Extract the (X, Y) coordinate from the center of the cell holding the provided text.  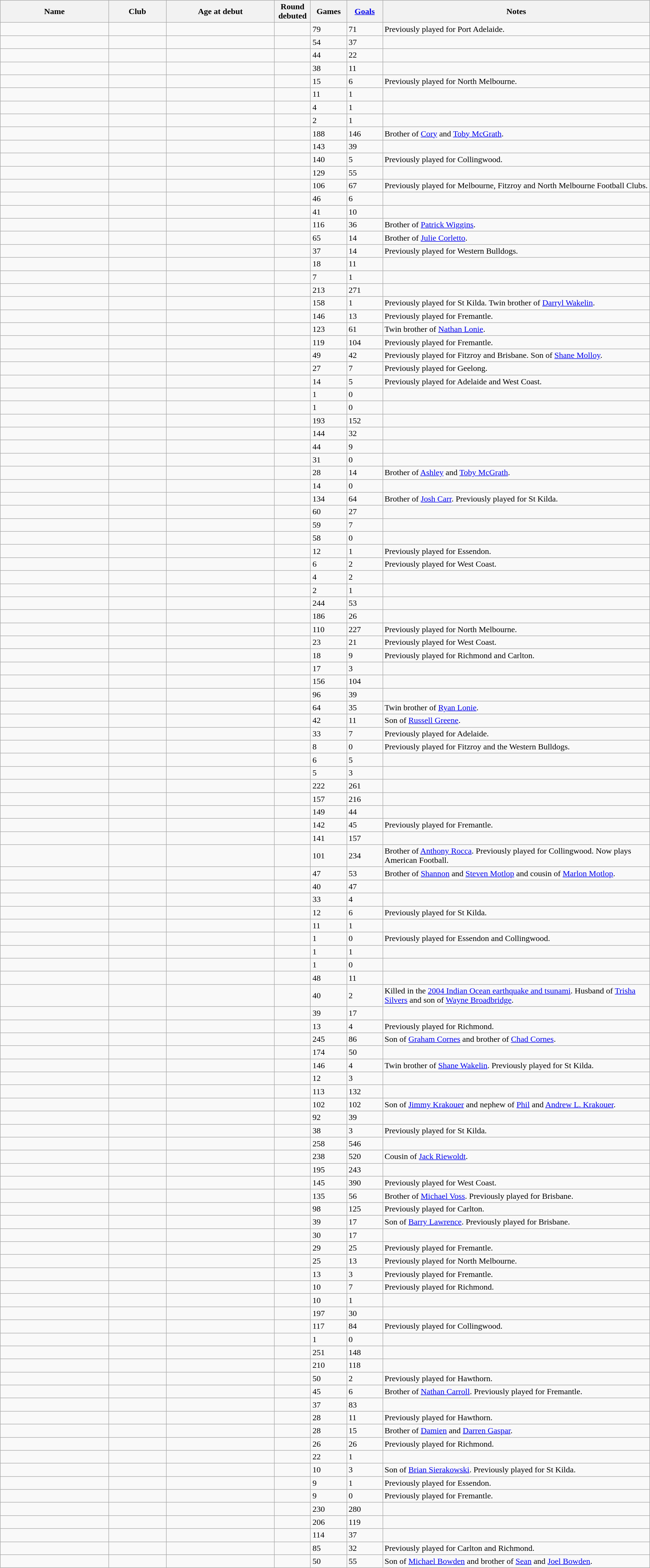
118 (365, 1365)
48 (328, 978)
Notes (516, 12)
Brother of Josh Carr. Previously played for St Kilda. (516, 499)
Brother of Ashley and Toby McGrath. (516, 473)
65 (328, 238)
Twin brother of Shane Wakelin. Previously played for St Kilda. (516, 1065)
49 (328, 355)
143 (328, 146)
Previously played for St Kilda. Twin brother of Darryl Wakelin. (516, 303)
Brother of Anthony Rocca. Previously played for Collingwood. Now plays American Football. (516, 856)
71 (365, 29)
145 (328, 1183)
Previously played for Fitzroy and the Western Bulldogs. (516, 747)
Previously played for Geelong. (516, 368)
114 (328, 1535)
85 (328, 1548)
243 (365, 1170)
Son of Russell Greene. (516, 721)
21 (365, 642)
116 (328, 225)
84 (365, 1326)
106 (328, 186)
86 (365, 1039)
149 (328, 812)
110 (328, 629)
195 (328, 1170)
271 (365, 290)
230 (328, 1509)
251 (328, 1352)
Killed in the 2004 Indian Ocean earthquake and tsunami. Husband of Trisha Silvers and son of Wayne Broadbridge. (516, 996)
258 (328, 1144)
Club (137, 12)
234 (365, 856)
Previously played for Carlton. (516, 1209)
31 (328, 460)
Brother of Nathan Carroll. Previously played for Fremantle. (516, 1391)
129 (328, 172)
36 (365, 225)
245 (328, 1039)
206 (328, 1522)
60 (328, 512)
227 (365, 629)
23 (328, 642)
140 (328, 159)
Previously played for Melbourne, Fitzroy and North Melbourne Football Clubs. (516, 186)
Age at debut (220, 12)
Round debuted (293, 12)
520 (365, 1157)
Previously played for Essendon and Collingwood. (516, 939)
59 (328, 525)
156 (328, 682)
Cousin of Jack Riewoldt. (516, 1157)
188 (328, 133)
Twin brother of Ryan Lonie. (516, 708)
29 (328, 1248)
113 (328, 1091)
210 (328, 1365)
390 (365, 1183)
Brother of Julie Corletto. (516, 238)
79 (328, 29)
Previously played for Adelaide and West Coast. (516, 382)
Previously played for Richmond and Carlton. (516, 655)
280 (365, 1509)
193 (328, 421)
Previously played for Port Adelaide. (516, 29)
197 (328, 1313)
Son of Barry Lawrence. Previously played for Brisbane. (516, 1222)
213 (328, 290)
Previously played for Fitzroy and Brisbane. Son of Shane Molloy. (516, 355)
Goals (365, 12)
142 (328, 825)
101 (328, 856)
174 (328, 1052)
96 (328, 695)
Son of Brian Sierakowski. Previously played for St Kilda. (516, 1470)
54 (328, 42)
Son of Jimmy Krakouer and nephew of Phil and Andrew L. Krakouer. (516, 1105)
141 (328, 838)
Brother of Michael Voss. Previously played for Brisbane. (516, 1196)
92 (328, 1118)
238 (328, 1157)
216 (365, 799)
8 (328, 747)
41 (328, 212)
Son of Michael Bowden and brother of Sean and Joel Bowden. (516, 1561)
Twin brother of Nathan Lonie. (516, 329)
Previously played for Adelaide. (516, 734)
222 (328, 786)
Brother of Shannon and Steven Motlop and cousin of Marlon Motlop. (516, 873)
56 (365, 1196)
Son of Graham Cornes and brother of Chad Cornes. (516, 1039)
117 (328, 1326)
Previously played for Western Bulldogs. (516, 251)
Brother of Cory and Toby McGrath. (516, 133)
135 (328, 1196)
Name (55, 12)
186 (328, 616)
123 (328, 329)
158 (328, 303)
152 (365, 421)
35 (365, 708)
Previously played for Carlton and Richmond. (516, 1548)
83 (365, 1404)
244 (328, 603)
67 (365, 186)
144 (328, 434)
Brother of Patrick Wiggins. (516, 225)
Brother of Damien and Darren Gaspar. (516, 1431)
148 (365, 1352)
546 (365, 1144)
261 (365, 786)
61 (365, 329)
46 (328, 199)
125 (365, 1209)
Games (328, 12)
132 (365, 1091)
58 (328, 538)
98 (328, 1209)
134 (328, 499)
